Return [X, Y] of the center of cell containing provided text 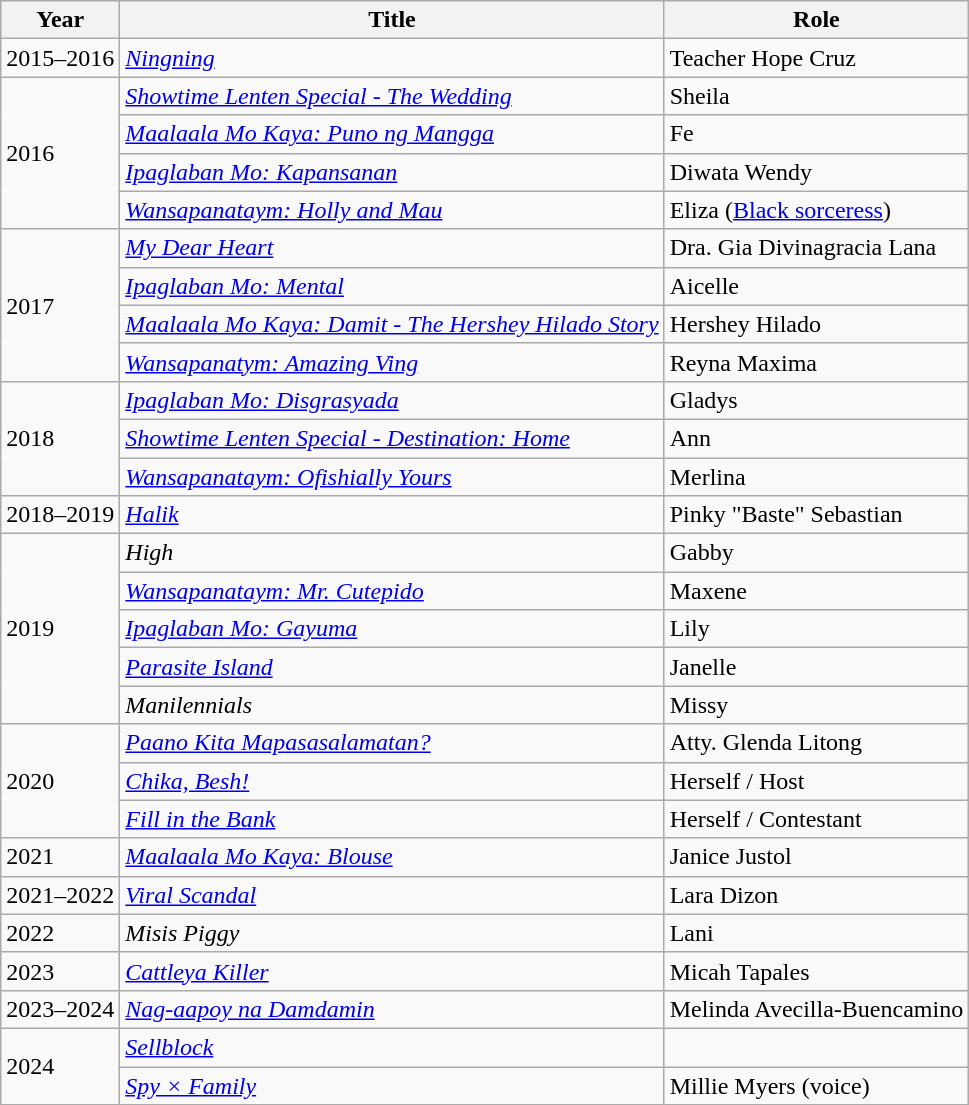
Micah Tapales [816, 971]
Ipaglaban Mo: Kapansanan [392, 172]
Wansapanatym: Amazing Ving [392, 362]
Millie Myers (voice) [816, 1085]
2018 [60, 438]
Role [816, 20]
2024 [60, 1066]
Teacher Hope Cruz [816, 58]
Gladys [816, 400]
2021–2022 [60, 895]
Cattleya Killer [392, 971]
2015–2016 [60, 58]
Herself / Host [816, 781]
Eliza (Black sorceress) [816, 210]
Ipaglaban Mo: Disgrasyada [392, 400]
Year [60, 20]
Janelle [816, 667]
2017 [60, 305]
Spy × Family [392, 1085]
Reyna Maxima [816, 362]
Ipaglaban Mo: Mental [392, 286]
2021 [60, 857]
Missy [816, 705]
2022 [60, 933]
Herself / Contestant [816, 819]
Maxene [816, 591]
Title [392, 20]
Maalaala Mo Kaya: Puno ng Mangga [392, 134]
Lily [816, 629]
2023–2024 [60, 1009]
Ipaglaban Mo: Gayuma [392, 629]
Aicelle [816, 286]
Showtime Lenten Special - Destination: Home [392, 438]
Fill in the Bank [392, 819]
Sellblock [392, 1047]
High [392, 553]
Halik [392, 515]
Lara Dizon [816, 895]
Showtime Lenten Special - The Wedding [392, 96]
Manilennials [392, 705]
Hershey Hilado [816, 324]
2018–2019 [60, 515]
Melinda Avecilla-Buencamino [816, 1009]
Fe [816, 134]
Janice Justol [816, 857]
Dra. Gia Divinagracia Lana [816, 248]
Parasite Island [392, 667]
Maalaala Mo Kaya: Damit - The Hershey Hilado Story [392, 324]
Diwata Wendy [816, 172]
Maalaala Mo Kaya: Blouse [392, 857]
2016 [60, 153]
Misis Piggy [392, 933]
Wansapanataym: Ofishially Yours [392, 477]
Sheila [816, 96]
Lani [816, 933]
Viral Scandal [392, 895]
My Dear Heart [392, 248]
Atty. Glenda Litong [816, 743]
2020 [60, 781]
Ningning [392, 58]
Merlina [816, 477]
2023 [60, 971]
Wansapanataym: Holly and Mau [392, 210]
Gabby [816, 553]
Nag-aapoy na Damdamin [392, 1009]
Pinky "Baste" Sebastian [816, 515]
Paano Kita Mapasasalamatan? [392, 743]
2019 [60, 629]
Wansapanataym: Mr. Cutepido [392, 591]
Ann [816, 438]
Chika, Besh! [392, 781]
